Search for the cell housing the specified text and yield its (X, Y) center coordinate. 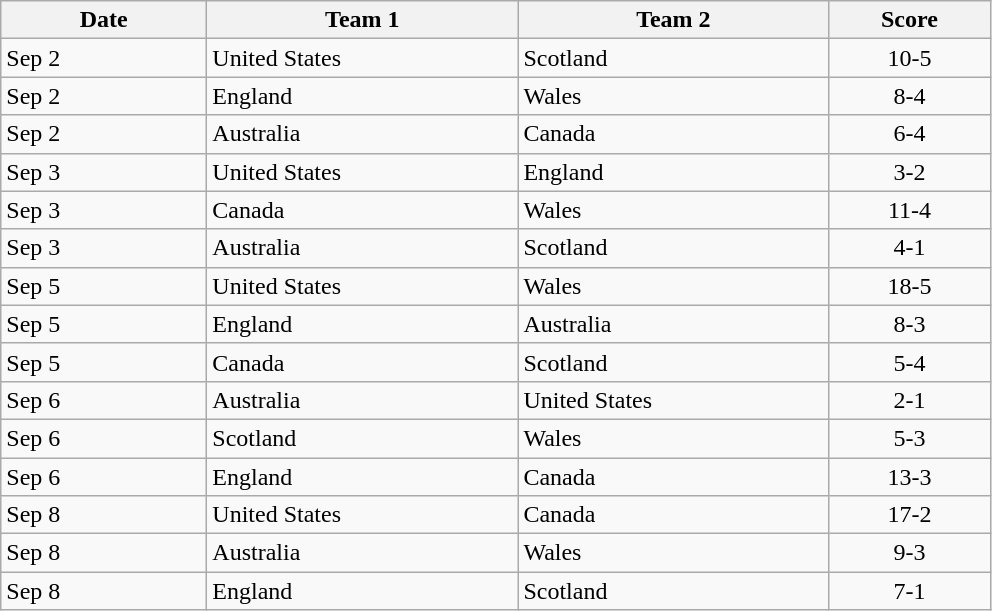
5-4 (910, 362)
3-2 (910, 172)
11-4 (910, 210)
5-3 (910, 438)
10-5 (910, 58)
4-1 (910, 248)
Team 1 (362, 20)
2-1 (910, 400)
8-4 (910, 96)
7-1 (910, 591)
Date (104, 20)
9-3 (910, 553)
18-5 (910, 286)
Team 2 (674, 20)
8-3 (910, 324)
13-3 (910, 477)
Score (910, 20)
17-2 (910, 515)
6-4 (910, 134)
